Capture the cell that displays the provided text and extract its [X, Y] central coordinate. 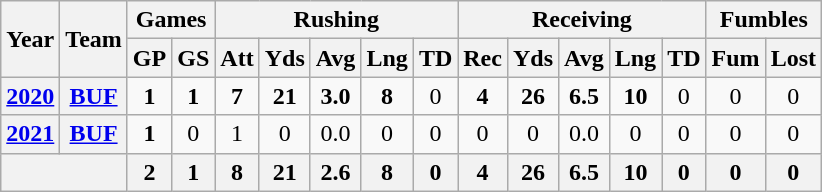
2 [149, 172]
Rec [483, 58]
Rushing [336, 20]
GS [194, 58]
Team [94, 39]
Games [170, 20]
7 [237, 96]
Year [30, 39]
2.6 [336, 172]
Lost [793, 58]
Fumbles [764, 20]
Fum [736, 58]
2020 [30, 96]
3.0 [336, 96]
Receiving [582, 20]
GP [149, 58]
Att [237, 58]
2021 [30, 134]
